Locate the cell with the specified text and output its (x, y) center coordinate. 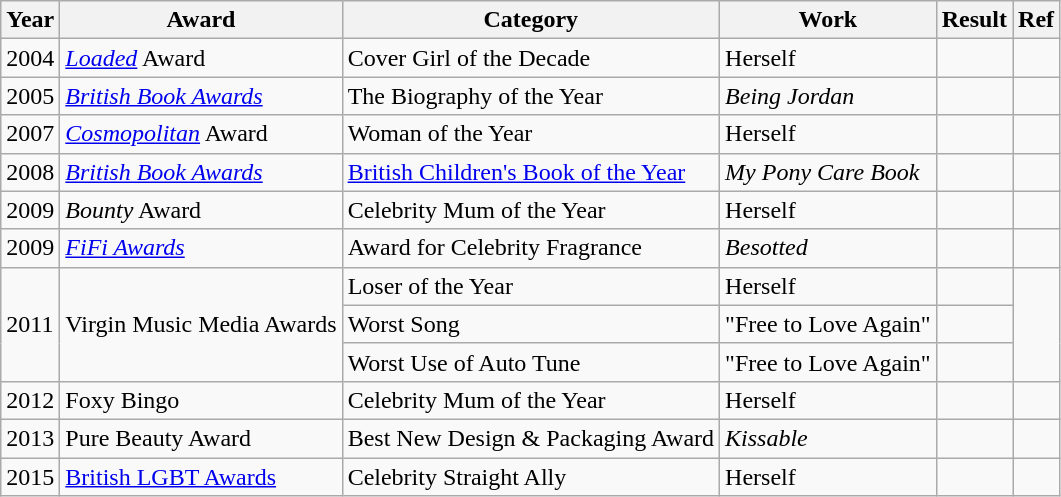
Kissable (828, 438)
My Pony Care Book (828, 172)
Ref (1036, 20)
Work (828, 20)
The Biography of the Year (530, 96)
2007 (30, 134)
FiFi Awards (201, 248)
Year (30, 20)
2011 (30, 324)
Cover Girl of the Decade (530, 58)
2015 (30, 477)
Foxy Bingo (201, 400)
Woman of the Year (530, 134)
Pure Beauty Award (201, 438)
Award for Celebrity Fragrance (530, 248)
Best New Design & Packaging Award (530, 438)
Award (201, 20)
Bounty Award (201, 210)
British Children's Book of the Year (530, 172)
2005 (30, 96)
2012 (30, 400)
Category (530, 20)
Cosmopolitan Award (201, 134)
2008 (30, 172)
Worst Use of Auto Tune (530, 362)
British LGBT Awards (201, 477)
Loser of the Year (530, 286)
Being Jordan (828, 96)
2013 (30, 438)
Loaded Award (201, 58)
Besotted (828, 248)
2004 (30, 58)
Virgin Music Media Awards (201, 324)
Worst Song (530, 324)
Celebrity Straight Ally (530, 477)
Result (974, 20)
